Identify which cell holds the provided text, then report its [X, Y] central coordinate. 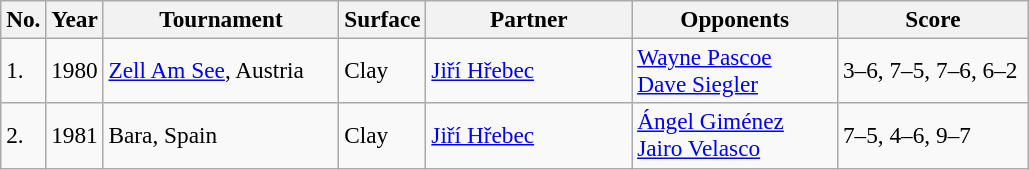
Year [74, 19]
1981 [74, 136]
Zell Am See, Austria [221, 70]
No. [24, 19]
Opponents [735, 19]
1980 [74, 70]
Partner [529, 19]
1. [24, 70]
3–6, 7–5, 7–6, 6–2 [934, 70]
Score [934, 19]
Surface [382, 19]
7–5, 4–6, 9–7 [934, 136]
Bara, Spain [221, 136]
Tournament [221, 19]
2. [24, 136]
Wayne Pascoe Dave Siegler [735, 70]
Ángel Giménez Jairo Velasco [735, 136]
